From the cell containing the given text, extract its center point as [X, Y] coordinate. 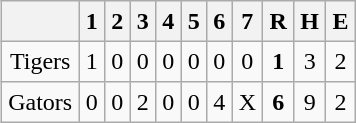
5 [194, 21]
R [278, 21]
E [341, 21]
9 [310, 102]
X [248, 102]
Gators [40, 102]
H [310, 21]
7 [248, 21]
Tigers [40, 61]
